Find where the given text appears and provide that cell's center as [X, Y] coordinate. 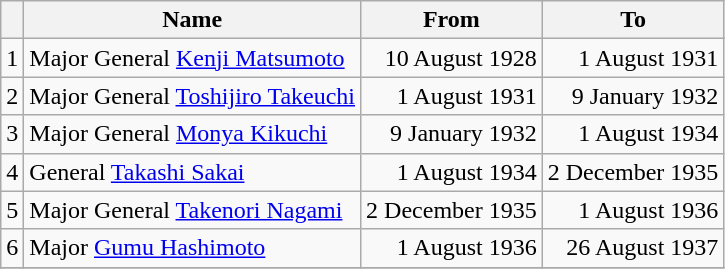
From [452, 20]
6 [12, 248]
Major General Takenori Nagami [192, 210]
2 [12, 96]
General Takashi Sakai [192, 172]
10 August 1928 [452, 58]
Major General Monya Kikuchi [192, 134]
1 [12, 58]
3 [12, 134]
Major General Toshijiro Takeuchi [192, 96]
4 [12, 172]
26 August 1937 [633, 248]
Major General Kenji Matsumoto [192, 58]
Major Gumu Hashimoto [192, 248]
To [633, 20]
5 [12, 210]
Name [192, 20]
